Pinpoint the cell where the given text exists, returning its (x, y) midpoint coordinate. 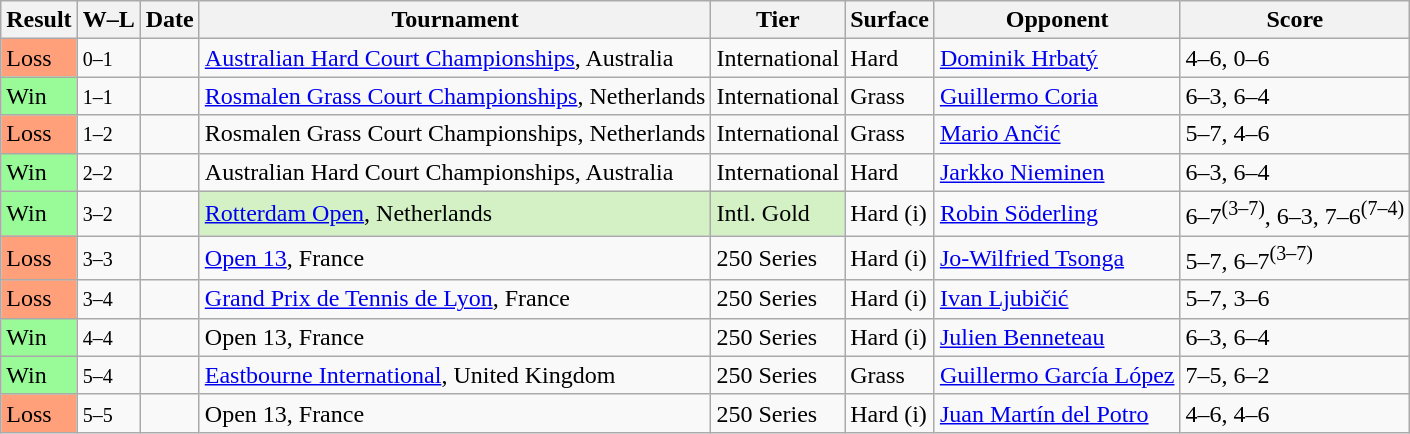
Jarkko Nieminen (1057, 172)
Surface (890, 20)
Eastbourne International, United Kingdom (455, 375)
5–7, 3–6 (1295, 299)
1–2 (108, 134)
2–2 (108, 172)
5–4 (108, 375)
Intl. Gold (778, 214)
Score (1295, 20)
4–4 (108, 337)
3–4 (108, 299)
Tier (778, 20)
5–7, 4–6 (1295, 134)
Grand Prix de Tennis de Lyon, France (455, 299)
5–7, 6–7(3–7) (1295, 258)
Jo-Wilfried Tsonga (1057, 258)
Guillermo García López (1057, 375)
5–5 (108, 413)
W–L (108, 20)
Julien Benneteau (1057, 337)
Rotterdam Open, Netherlands (455, 214)
4–6, 4–6 (1295, 413)
Result (39, 20)
Guillermo Coria (1057, 96)
Opponent (1057, 20)
Juan Martín del Potro (1057, 413)
Dominik Hrbatý (1057, 58)
Date (170, 20)
Mario Ančić (1057, 134)
1–1 (108, 96)
Tournament (455, 20)
6–7(3–7), 6–3, 7–6(7–4) (1295, 214)
7–5, 6–2 (1295, 375)
0–1 (108, 58)
Robin Söderling (1057, 214)
4–6, 0–6 (1295, 58)
3–3 (108, 258)
Ivan Ljubičić (1057, 299)
3–2 (108, 214)
